For the text-containing cell, return its midpoint in (X, Y) coordinate format. 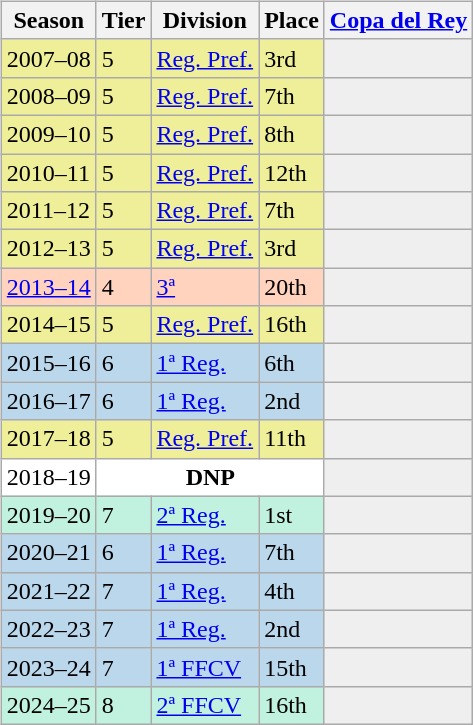
Season (48, 20)
2023–24 (48, 667)
2016–17 (48, 401)
2015–16 (48, 363)
8 (124, 705)
2021–22 (48, 591)
2012–13 (48, 249)
2013–14 (48, 287)
2008–09 (48, 96)
Place (292, 20)
2007–08 (48, 58)
20th (292, 287)
2014–15 (48, 325)
15th (292, 667)
2010–11 (48, 173)
3ª (205, 287)
2017–18 (48, 439)
8th (292, 134)
2011–12 (48, 211)
4 (124, 287)
2018–19 (48, 477)
2ª Reg. (205, 515)
Tier (124, 20)
DNP (210, 477)
2019–20 (48, 515)
4th (292, 591)
Division (205, 20)
2020–21 (48, 553)
2022–23 (48, 629)
1st (292, 515)
12th (292, 173)
11th (292, 439)
2ª FFCV (205, 705)
2009–10 (48, 134)
Copa del Rey (398, 20)
6th (292, 363)
1ª FFCV (205, 667)
2024–25 (48, 705)
